Pinpoint the cell where the given text exists, returning its (X, Y) midpoint coordinate. 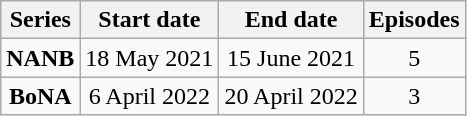
Series (40, 20)
6 April 2022 (150, 96)
15 June 2021 (291, 58)
3 (414, 96)
5 (414, 58)
18 May 2021 (150, 58)
End date (291, 20)
Episodes (414, 20)
Start date (150, 20)
BoNA (40, 96)
NANB (40, 58)
20 April 2022 (291, 96)
